Determine the (X, Y) coordinate at the center of the cell enclosing the given text.  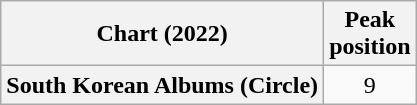
9 (370, 85)
Chart (2022) (162, 34)
Peakposition (370, 34)
South Korean Albums (Circle) (162, 85)
